Find where the given text appears and provide that cell's center as [x, y] coordinate. 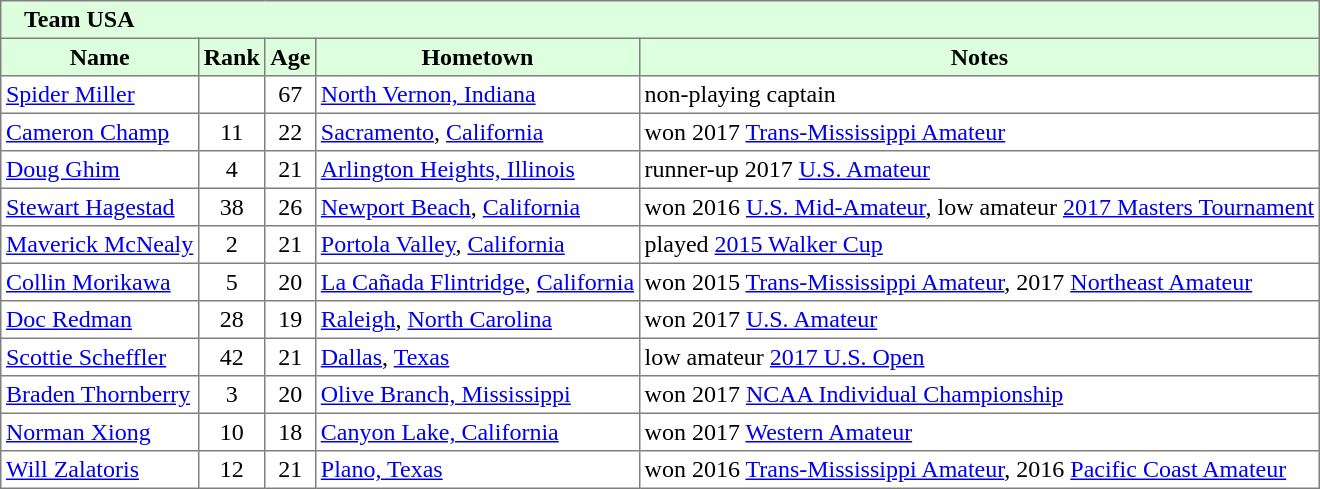
Doc Redman [100, 320]
won 2016 U.S. Mid-Amateur, low amateur 2017 Masters Tournament [979, 207]
Olive Branch, Mississippi [478, 395]
won 2015 Trans-Mississippi Amateur, 2017 Northeast Amateur [979, 282]
Spider Miller [100, 95]
Maverick McNealy [100, 245]
4 [232, 170]
Rank [232, 57]
Dallas, Texas [478, 357]
67 [290, 95]
Scottie Scheffler [100, 357]
won 2016 Trans-Mississippi Amateur, 2016 Pacific Coast Amateur [979, 470]
won 2017 U.S. Amateur [979, 320]
played 2015 Walker Cup [979, 245]
Notes [979, 57]
11 [232, 132]
5 [232, 282]
22 [290, 132]
Arlington Heights, Illinois [478, 170]
won 2017 Trans-Mississippi Amateur [979, 132]
North Vernon, Indiana [478, 95]
10 [232, 432]
Stewart Hagestad [100, 207]
won 2017 Western Amateur [979, 432]
non-playing captain [979, 95]
19 [290, 320]
Newport Beach, California [478, 207]
38 [232, 207]
42 [232, 357]
Collin Morikawa [100, 282]
12 [232, 470]
Norman Xiong [100, 432]
Will Zalatoris [100, 470]
2 [232, 245]
18 [290, 432]
3 [232, 395]
La Cañada Flintridge, California [478, 282]
Raleigh, North Carolina [478, 320]
Doug Ghim [100, 170]
runner-up 2017 U.S. Amateur [979, 170]
Age [290, 57]
Team USA [660, 20]
Cameron Champ [100, 132]
26 [290, 207]
Portola Valley, California [478, 245]
Name [100, 57]
Sacramento, California [478, 132]
won 2017 NCAA Individual Championship [979, 395]
Braden Thornberry [100, 395]
Hometown [478, 57]
low amateur 2017 U.S. Open [979, 357]
28 [232, 320]
Plano, Texas [478, 470]
Canyon Lake, California [478, 432]
